Pinpoint the cell where the given text exists, returning its (x, y) midpoint coordinate. 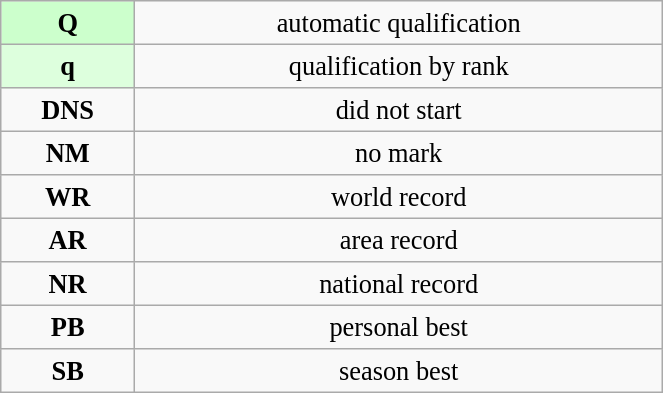
did not start (399, 109)
AR (68, 240)
qualification by rank (399, 66)
PB (68, 327)
area record (399, 240)
world record (399, 197)
automatic qualification (399, 22)
personal best (399, 327)
q (68, 66)
season best (399, 371)
NM (68, 153)
no mark (399, 153)
DNS (68, 109)
SB (68, 371)
national record (399, 284)
NR (68, 284)
WR (68, 197)
Q (68, 22)
